Locate the cell with the specified text and output its (x, y) center coordinate. 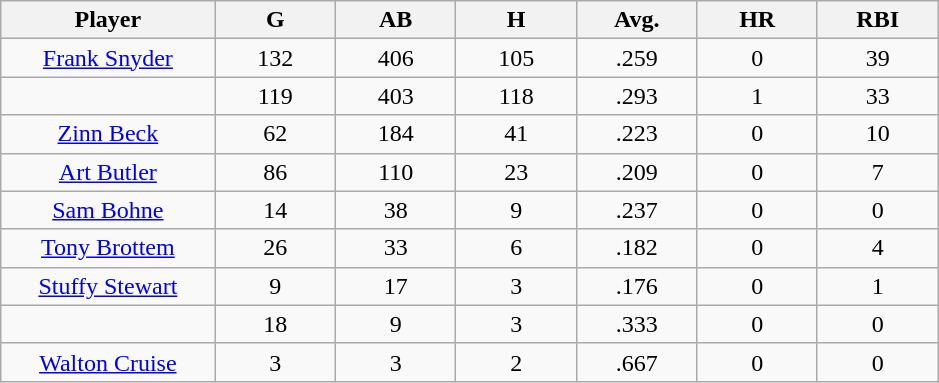
86 (275, 172)
10 (878, 134)
39 (878, 58)
.293 (636, 96)
Zinn Beck (108, 134)
HR (757, 20)
Frank Snyder (108, 58)
Art Butler (108, 172)
41 (516, 134)
38 (395, 210)
7 (878, 172)
G (275, 20)
.237 (636, 210)
.176 (636, 286)
403 (395, 96)
110 (395, 172)
.223 (636, 134)
119 (275, 96)
4 (878, 248)
Sam Bohne (108, 210)
62 (275, 134)
AB (395, 20)
2 (516, 362)
26 (275, 248)
RBI (878, 20)
H (516, 20)
.259 (636, 58)
Player (108, 20)
23 (516, 172)
.333 (636, 324)
Stuffy Stewart (108, 286)
406 (395, 58)
.667 (636, 362)
Tony Brottem (108, 248)
184 (395, 134)
14 (275, 210)
105 (516, 58)
118 (516, 96)
Avg. (636, 20)
Walton Cruise (108, 362)
17 (395, 286)
.209 (636, 172)
.182 (636, 248)
132 (275, 58)
18 (275, 324)
6 (516, 248)
